Identify which cell holds the provided text, then report its (x, y) central coordinate. 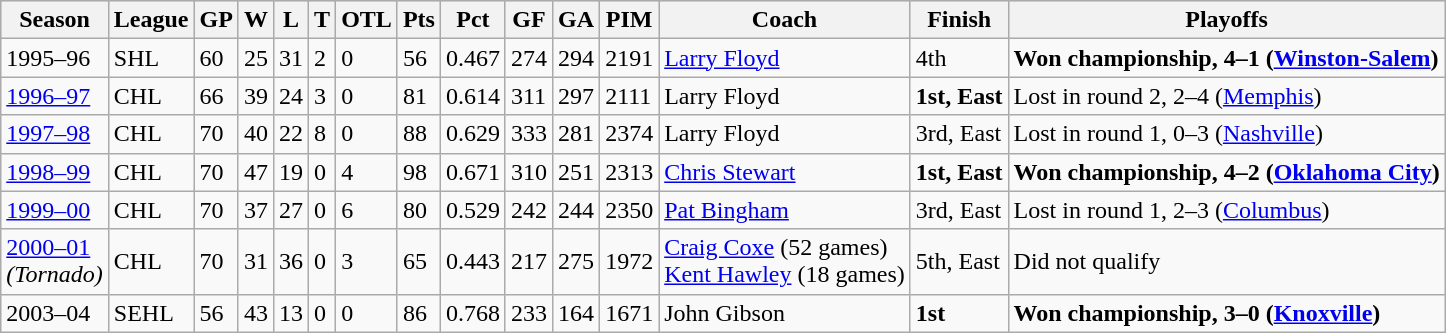
333 (528, 134)
88 (418, 134)
281 (576, 134)
251 (576, 172)
0.614 (472, 96)
L (290, 20)
6 (367, 210)
27 (290, 210)
2 (322, 58)
81 (418, 96)
233 (528, 313)
274 (528, 58)
1995–96 (55, 58)
2374 (630, 134)
4 (367, 172)
0.443 (472, 262)
98 (418, 172)
OTL (367, 20)
37 (256, 210)
John Gibson (785, 313)
2003–04 (55, 313)
80 (418, 210)
0.629 (472, 134)
Won championship, 3–0 (Knoxville) (1226, 313)
217 (528, 262)
5th, East (959, 262)
Lost in round 2, 2–4 (Memphis) (1226, 96)
Lost in round 1, 2–3 (Columbus) (1226, 210)
League (151, 20)
2350 (630, 210)
66 (216, 96)
SHL (151, 58)
39 (256, 96)
275 (576, 262)
1st (959, 313)
164 (576, 313)
4th (959, 58)
2000–01(Tornado) (55, 262)
0.671 (472, 172)
1999–00 (55, 210)
40 (256, 134)
2191 (630, 58)
47 (256, 172)
GF (528, 20)
1972 (630, 262)
T (322, 20)
60 (216, 58)
244 (576, 210)
310 (528, 172)
24 (290, 96)
PIM (630, 20)
Coach (785, 20)
36 (290, 262)
1998–99 (55, 172)
W (256, 20)
Finish (959, 20)
86 (418, 313)
0.529 (472, 210)
311 (528, 96)
25 (256, 58)
Season (55, 20)
Playoffs (1226, 20)
Won championship, 4–1 (Winston-Salem) (1226, 58)
0.768 (472, 313)
Pat Bingham (785, 210)
19 (290, 172)
Won championship, 4–2 (Oklahoma City) (1226, 172)
2111 (630, 96)
Chris Stewart (785, 172)
294 (576, 58)
Did not qualify (1226, 262)
65 (418, 262)
Craig Coxe (52 games)Kent Hawley (18 games) (785, 262)
GA (576, 20)
1996–97 (55, 96)
GP (216, 20)
297 (576, 96)
8 (322, 134)
SEHL (151, 313)
242 (528, 210)
22 (290, 134)
13 (290, 313)
1997–98 (55, 134)
1671 (630, 313)
43 (256, 313)
2313 (630, 172)
0.467 (472, 58)
Pts (418, 20)
Pct (472, 20)
Lost in round 1, 0–3 (Nashville) (1226, 134)
